Scan for the cell matching the given text and deliver its [x, y] coordinate at center. 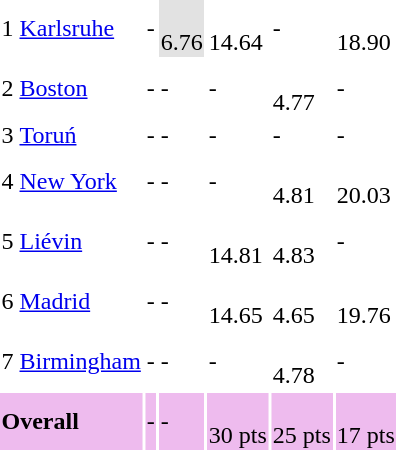
5 [8, 242]
7 [8, 362]
Birmingham [80, 362]
Toruń [80, 135]
New York [80, 182]
20.03 [366, 182]
4 [8, 182]
Boston [80, 88]
25 pts [302, 422]
1 [8, 28]
14.64 [238, 28]
6 [8, 302]
Liévin [80, 242]
6.76 [182, 28]
4.77 [302, 88]
14.81 [238, 242]
4.83 [302, 242]
3 [8, 135]
Karlsruhe [80, 28]
19.76 [366, 302]
17 pts [366, 422]
4.78 [302, 362]
2 [8, 88]
Overall [71, 422]
30 pts [238, 422]
18.90 [366, 28]
14.65 [238, 302]
4.81 [302, 182]
Madrid [80, 302]
4.65 [302, 302]
